Pinpoint the cell where the given text exists, returning its [X, Y] midpoint coordinate. 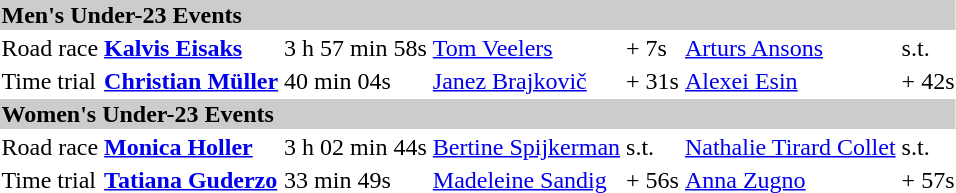
Arturs Ansons [790, 48]
Men's Under-23 Events [478, 15]
Janez Brajkovič [526, 81]
+ 42s [928, 81]
40 min 04s [356, 81]
+ 7s [653, 48]
Bertine Spijkerman [526, 147]
Nathalie Tirard Collet [790, 147]
Women's Under-23 Events [478, 114]
3 h 57 min 58s [356, 48]
Tom Veelers [526, 48]
3 h 02 min 44s [356, 147]
Monica Holler [192, 147]
+ 31s [653, 81]
Christian Müller [192, 81]
Kalvis Eisaks [192, 48]
Alexei Esin [790, 81]
Time trial [50, 81]
